Detect which cell encompasses the target text, then output its [x, y] center coordinate. 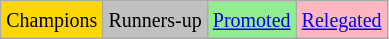
Champions [52, 20]
Relegated [342, 20]
Promoted [252, 20]
Runners-up [155, 20]
